Find where the given text appears and provide that cell's center as [x, y] coordinate. 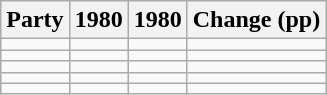
Party [35, 20]
Change (pp) [256, 20]
